Output the [X, Y] coordinate of the center of the cell containing the given text.  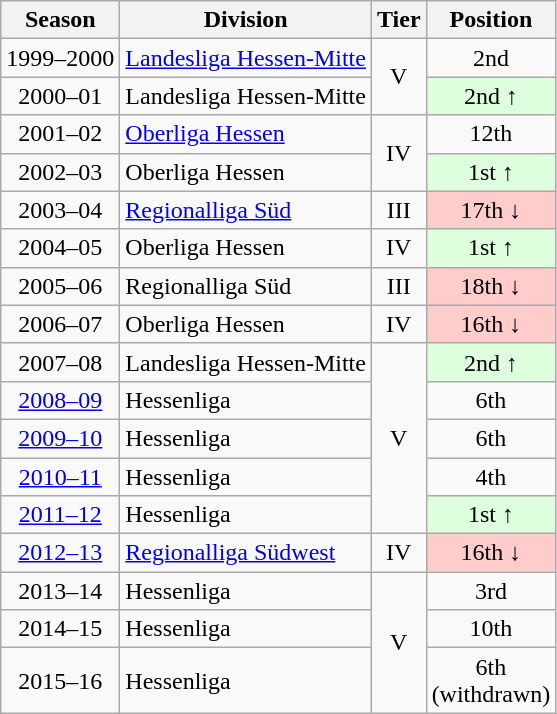
2004–05 [60, 248]
Regionalliga Südwest [246, 553]
Season [60, 20]
2002–03 [60, 172]
2009–10 [60, 438]
4th [491, 477]
2010–11 [60, 477]
2001–02 [60, 134]
Tier [398, 20]
1999–2000 [60, 58]
2011–12 [60, 515]
2000–01 [60, 96]
17th ↓ [491, 210]
2013–14 [60, 591]
2015–16 [60, 680]
2005–06 [60, 286]
Division [246, 20]
6th(withdrawn) [491, 680]
2008–09 [60, 400]
2006–07 [60, 324]
2012–13 [60, 553]
2003–04 [60, 210]
2nd [491, 58]
Position [491, 20]
18th ↓ [491, 286]
2014–15 [60, 629]
3rd [491, 591]
10th [491, 629]
2007–08 [60, 362]
12th [491, 134]
